Determine the [X, Y] coordinate at the center of the cell enclosing the given text.  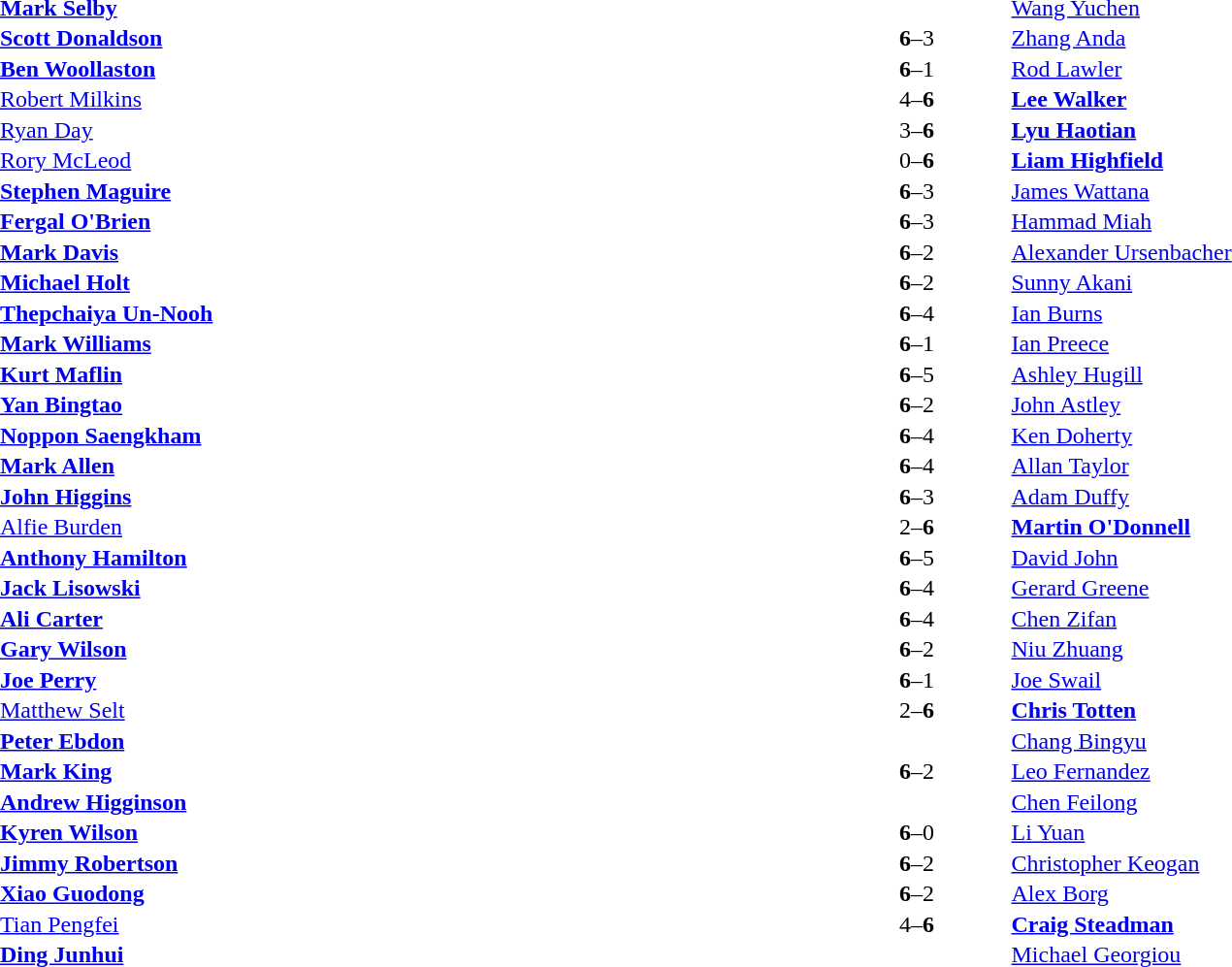
0–6 [916, 160]
3–6 [916, 130]
6–0 [916, 833]
